Provide the [x, y] coordinate of the cell's center where the given text is located.  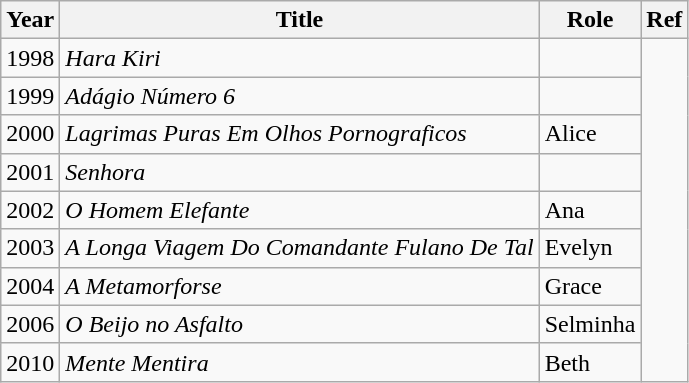
2001 [30, 172]
2006 [30, 324]
Ref [664, 20]
1999 [30, 96]
Title [300, 20]
2004 [30, 286]
2000 [30, 134]
A Metamorforse [300, 286]
Adágio Número 6 [300, 96]
Mente Mentira [300, 362]
O Beijo no Asfalto [300, 324]
Ana [590, 210]
Selminha [590, 324]
Grace [590, 286]
Senhora [300, 172]
A Longa Viagem Do Comandante Fulano De Tal [300, 248]
O Homem Elefante [300, 210]
2002 [30, 210]
Role [590, 20]
1998 [30, 58]
Evelyn [590, 248]
Alice [590, 134]
Year [30, 20]
Lagrimas Puras Em Olhos Pornograficos [300, 134]
Hara Kiri [300, 58]
2010 [30, 362]
Beth [590, 362]
2003 [30, 248]
